Pinpoint the cell where the given text exists, returning its [x, y] midpoint coordinate. 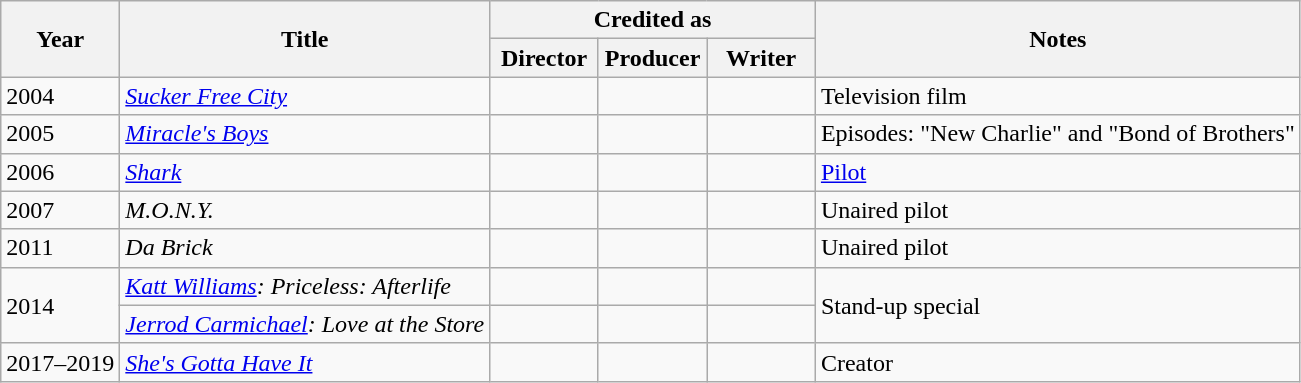
Creator [1058, 362]
Year [60, 39]
Credited as [653, 20]
She's Gotta Have It [305, 362]
2014 [60, 305]
Miracle's Boys [305, 134]
Sucker Free City [305, 96]
Producer [652, 58]
Da Brick [305, 248]
Stand-up special [1058, 305]
Pilot [1058, 172]
Notes [1058, 39]
Writer [762, 58]
Television film [1058, 96]
2006 [60, 172]
Title [305, 39]
2017–2019 [60, 362]
Director [544, 58]
2011 [60, 248]
2007 [60, 210]
Shark [305, 172]
Jerrod Carmichael: Love at the Store [305, 324]
Episodes: "New Charlie" and "Bond of Brothers" [1058, 134]
2005 [60, 134]
2004 [60, 96]
Katt Williams: Priceless: Afterlife [305, 286]
M.O.N.Y. [305, 210]
